Locate the cell with the specified text and output its [X, Y] center coordinate. 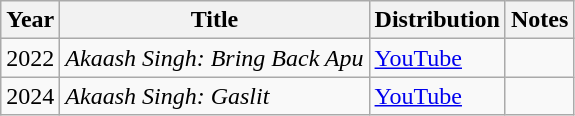
Year [30, 20]
Notes [539, 20]
Distribution [437, 20]
2022 [30, 58]
Akaash Singh: Gaslit [214, 96]
2024 [30, 96]
Title [214, 20]
Akaash Singh: Bring Back Apu [214, 58]
